For the text-containing cell, return its midpoint in (X, Y) coordinate format. 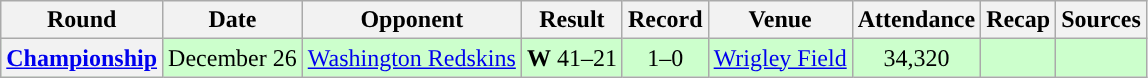
Venue (780, 20)
34,320 (916, 58)
Washington Redskins (412, 58)
Opponent (412, 20)
Wrigley Field (780, 58)
Championship (82, 58)
Record (665, 20)
1–0 (665, 58)
December 26 (233, 58)
Date (233, 20)
Round (82, 20)
Sources (1102, 20)
Result (572, 20)
W 41–21 (572, 58)
Recap (1018, 20)
Attendance (916, 20)
